Return [X, Y] of the center of cell containing provided text 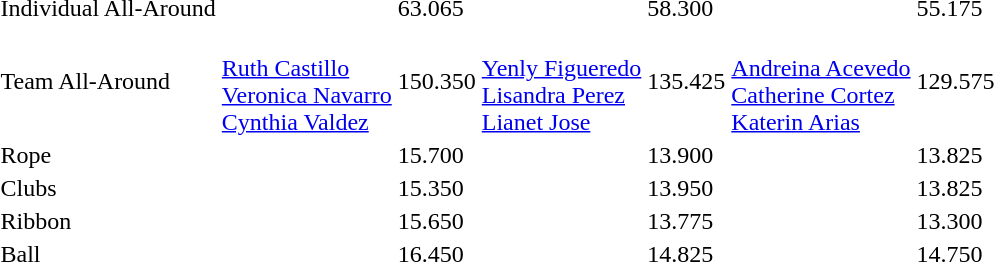
13.775 [686, 221]
Andreina AcevedoCatherine CortezKaterin Arias [821, 82]
15.350 [436, 188]
Ruth CastilloVeronica NavarroCynthia Valdez [306, 82]
135.425 [686, 82]
15.700 [436, 155]
Yenly FigueredoLisandra PerezLianet Jose [562, 82]
150.350 [436, 82]
15.650 [436, 221]
13.900 [686, 155]
13.950 [686, 188]
